Determine the [x, y] coordinate at the center of the cell enclosing the given text.  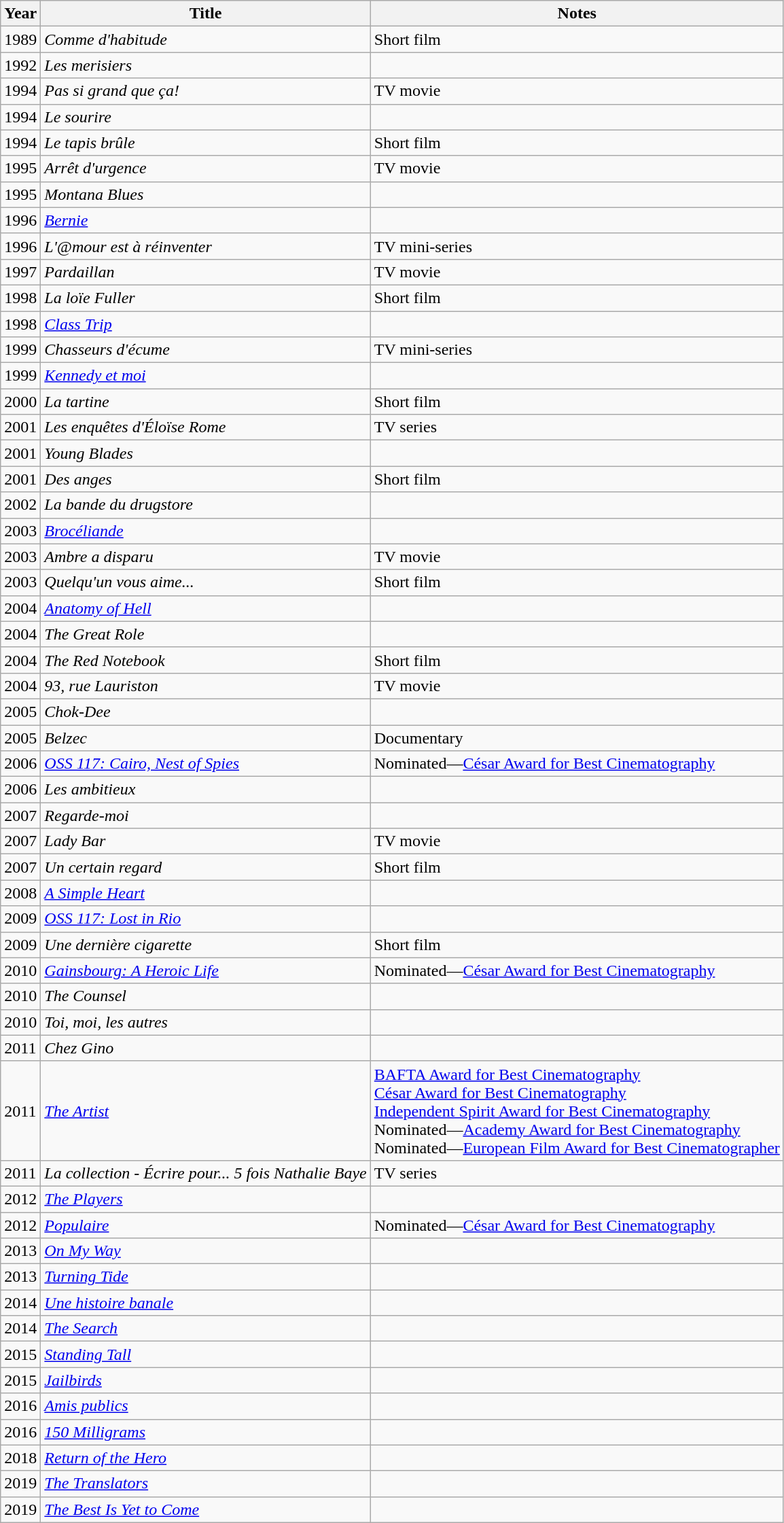
2008 [20, 893]
The Players [205, 1199]
2002 [20, 505]
Notes [577, 14]
The Search [205, 1329]
Les enquêtes d'Éloïse Rome [205, 427]
Chez Gino [205, 1048]
Anatomy of Hell [205, 608]
Ambre a disparu [205, 557]
Jailbirds [205, 1380]
The Artist [205, 1110]
Year [20, 14]
Brocéliande [205, 531]
Young Blades [205, 453]
OSS 117: Cairo, Nest of Spies [205, 764]
Class Trip [205, 324]
Regarde-moi [205, 816]
Pas si grand que ça! [205, 91]
Populaire [205, 1225]
Une histoire banale [205, 1303]
Documentary [577, 737]
2000 [20, 402]
1997 [20, 272]
A Simple Heart [205, 893]
Le tapis brûle [205, 143]
Les merisiers [205, 65]
Kennedy et moi [205, 376]
L'@mour est à réinventer [205, 246]
La collection - Écrire pour... 5 fois Nathalie Baye [205, 1173]
Turning Tide [205, 1277]
1989 [20, 39]
La loïe Fuller [205, 298]
Chasseurs d'écume [205, 350]
Quelqu'un vous aime... [205, 582]
93, rue Lauriston [205, 686]
Pardaillan [205, 272]
The Red Notebook [205, 660]
Bernie [205, 220]
Chok-Dee [205, 712]
Amis publics [205, 1406]
The Counsel [205, 996]
Standing Tall [205, 1354]
La bande du drugstore [205, 505]
The Great Role [205, 634]
2018 [20, 1458]
Un certain regard [205, 867]
The Translators [205, 1484]
Title [205, 14]
1992 [20, 65]
The Best Is Yet to Come [205, 1509]
Montana Blues [205, 194]
Le sourire [205, 117]
OSS 117: Lost in Rio [205, 919]
Comme d'habitude [205, 39]
Des anges [205, 479]
Toi, moi, les autres [205, 1022]
Les ambitieux [205, 790]
La tartine [205, 402]
Arrêt d'urgence [205, 169]
Belzec [205, 737]
Une dernière cigarette [205, 945]
150 Milligrams [205, 1432]
Return of the Hero [205, 1458]
Lady Bar [205, 841]
On My Way [205, 1251]
Gainsbourg: A Heroic Life [205, 970]
